Locate the cell with the specified text and output its [x, y] center coordinate. 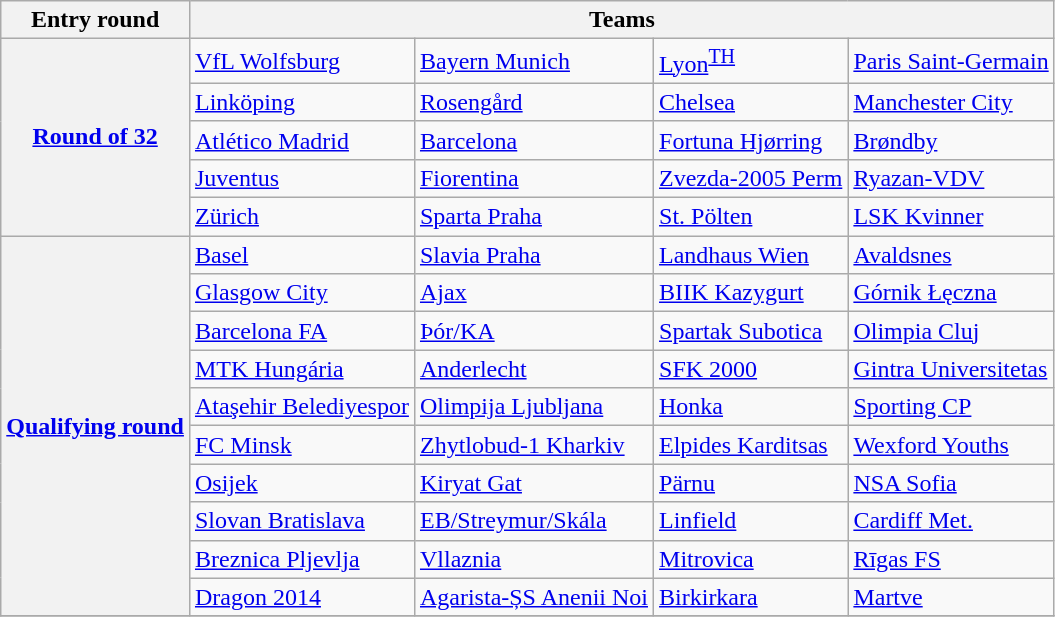
Gintra Universitetas [951, 369]
Chelsea [751, 102]
Agarista-ȘS Anenii Noi [534, 597]
Wexford Youths [951, 445]
Breznica Pljevlja [302, 559]
Brøndby [951, 140]
Elpides Karditsas [751, 445]
Barcelona FA [302, 331]
Landhaus Wien [751, 255]
Rīgas FS [951, 559]
Teams [622, 20]
Dragon 2014 [302, 597]
Fortuna Hjørring [751, 140]
Olimpia Cluj [951, 331]
Barcelona [534, 140]
Round of 32 [96, 138]
Zvezda-2005 Perm [751, 178]
Anderlecht [534, 369]
Spartak Subotica [751, 331]
Ryazan-VDV [951, 178]
Sparta Praha [534, 217]
Fiorentina [534, 178]
MTK Hungária [302, 369]
Slavia Praha [534, 255]
Glasgow City [302, 293]
FC Minsk [302, 445]
Þór/KA [534, 331]
Zhytlobud-1 Kharkiv [534, 445]
Górnik Łęczna [951, 293]
Zürich [302, 217]
Vllaznia [534, 559]
VfL Wolfsburg [302, 62]
NSA Sofia [951, 483]
Ajax [534, 293]
BIIK Kazygurt [751, 293]
Entry round [96, 20]
Manchester City [951, 102]
Sporting CP [951, 407]
Kiryat Gat [534, 483]
EB/Streymur/Skála [534, 521]
Qualifying round [96, 426]
Linfield [751, 521]
Ataşehir Belediyespor [302, 407]
Paris Saint-Germain [951, 62]
Martve [951, 597]
Birkirkara [751, 597]
Pärnu [751, 483]
LyonTH [751, 62]
Cardiff Met. [951, 521]
Honka [751, 407]
Olimpija Ljubljana [534, 407]
Juventus [302, 178]
Rosengård [534, 102]
Basel [302, 255]
Slovan Bratislava [302, 521]
SFK 2000 [751, 369]
Linköping [302, 102]
Osijek [302, 483]
Mitrovica [751, 559]
LSK Kvinner [951, 217]
St. Pölten [751, 217]
Avaldsnes [951, 255]
Atlético Madrid [302, 140]
Bayern Munich [534, 62]
